Output the (X, Y) coordinate of the center of the cell containing the given text.  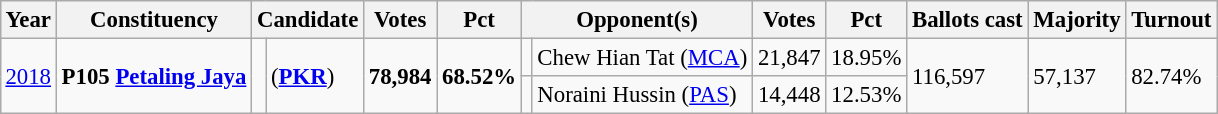
Year (28, 20)
P105 Petaling Jaya (154, 76)
Majority (1077, 20)
Chew Hian Tat (MCA) (642, 57)
Turnout (1172, 20)
82.74% (1172, 76)
21,847 (790, 57)
Ballots cast (968, 20)
Constituency (154, 20)
18.95% (866, 57)
57,137 (1077, 76)
68.52% (480, 76)
116,597 (968, 76)
Opponent(s) (636, 20)
Candidate (308, 20)
14,448 (790, 95)
Noraini Hussin (PAS) (642, 95)
(PKR) (315, 76)
78,984 (400, 76)
2018 (28, 76)
12.53% (866, 95)
